Output the (x, y) coordinate of the center of the cell containing the given text.  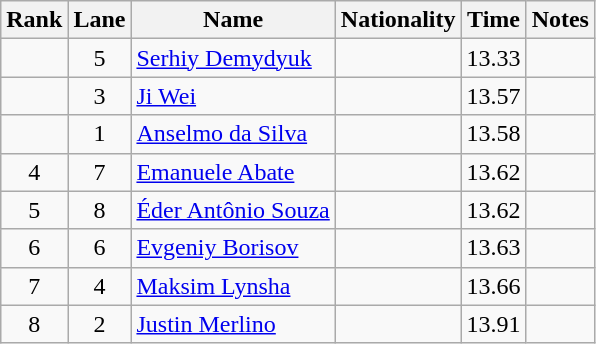
Serhiy Demydyuk (233, 58)
Éder Antônio Souza (233, 210)
Emanuele Abate (233, 172)
Evgeniy Borisov (233, 248)
1 (100, 134)
Name (233, 20)
Nationality (398, 20)
13.91 (494, 324)
13.33 (494, 58)
13.66 (494, 286)
Time (494, 20)
13.58 (494, 134)
13.63 (494, 248)
Anselmo da Silva (233, 134)
2 (100, 324)
Rank (34, 20)
Justin Merlino (233, 324)
3 (100, 96)
Lane (100, 20)
Ji Wei (233, 96)
Notes (560, 20)
13.57 (494, 96)
Maksim Lynsha (233, 286)
